Pinpoint the cell where the given text exists, returning its (x, y) midpoint coordinate. 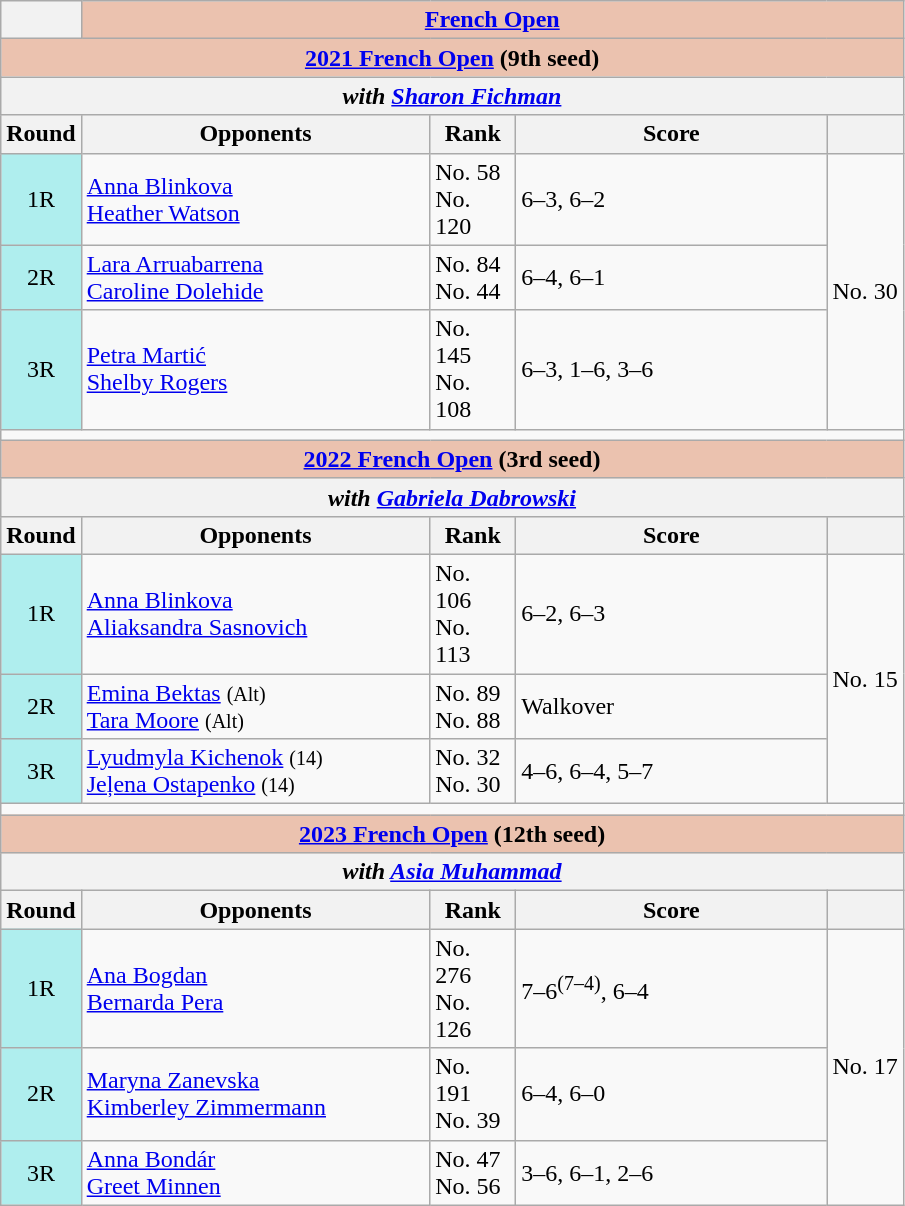
French Open (492, 20)
2022 French Open (3rd seed) (452, 459)
with Gabriela Dabrowski (452, 497)
3–6, 6–1, 2–6 (672, 1172)
Anna Blinkova Heather Watson (256, 199)
No. 84No. 44 (473, 278)
No. 89No. 88 (473, 706)
No. 191No. 39 (473, 1094)
Anna Bondár Greet Minnen (256, 1172)
Petra Martić Shelby Rogers (256, 370)
with Sharon Fichman (452, 96)
Walkover (672, 706)
No. 145No. 108 (473, 370)
No. 32No. 30 (473, 772)
Lara Arruabarrena Caroline Dolehide (256, 278)
6–4, 6–0 (672, 1094)
No. 276No. 126 (473, 988)
with Asia Muhammad (452, 872)
6–4, 6–1 (672, 278)
Emina Bektas (Alt) Tara Moore (Alt) (256, 706)
Maryna Zanevska Kimberley Zimmermann (256, 1094)
No. 47No. 56 (473, 1172)
No. 106No. 113 (473, 614)
2021 French Open (9th seed) (452, 58)
No. 58No. 120 (473, 199)
No. 17 (865, 1067)
6–3, 1–6, 3–6 (672, 370)
4–6, 6–4, 5–7 (672, 772)
6–2, 6–3 (672, 614)
Ana Bogdan Bernarda Pera (256, 988)
2023 French Open (12th seed) (452, 834)
Lyudmyla Kichenok (14) Jeļena Ostapenko (14) (256, 772)
No. 15 (865, 678)
No. 30 (865, 291)
Anna Blinkova Aliaksandra Sasnovich (256, 614)
7–6(7–4), 6–4 (672, 988)
6–3, 6–2 (672, 199)
